Detect which cell encompasses the target text, then output its (X, Y) center coordinate. 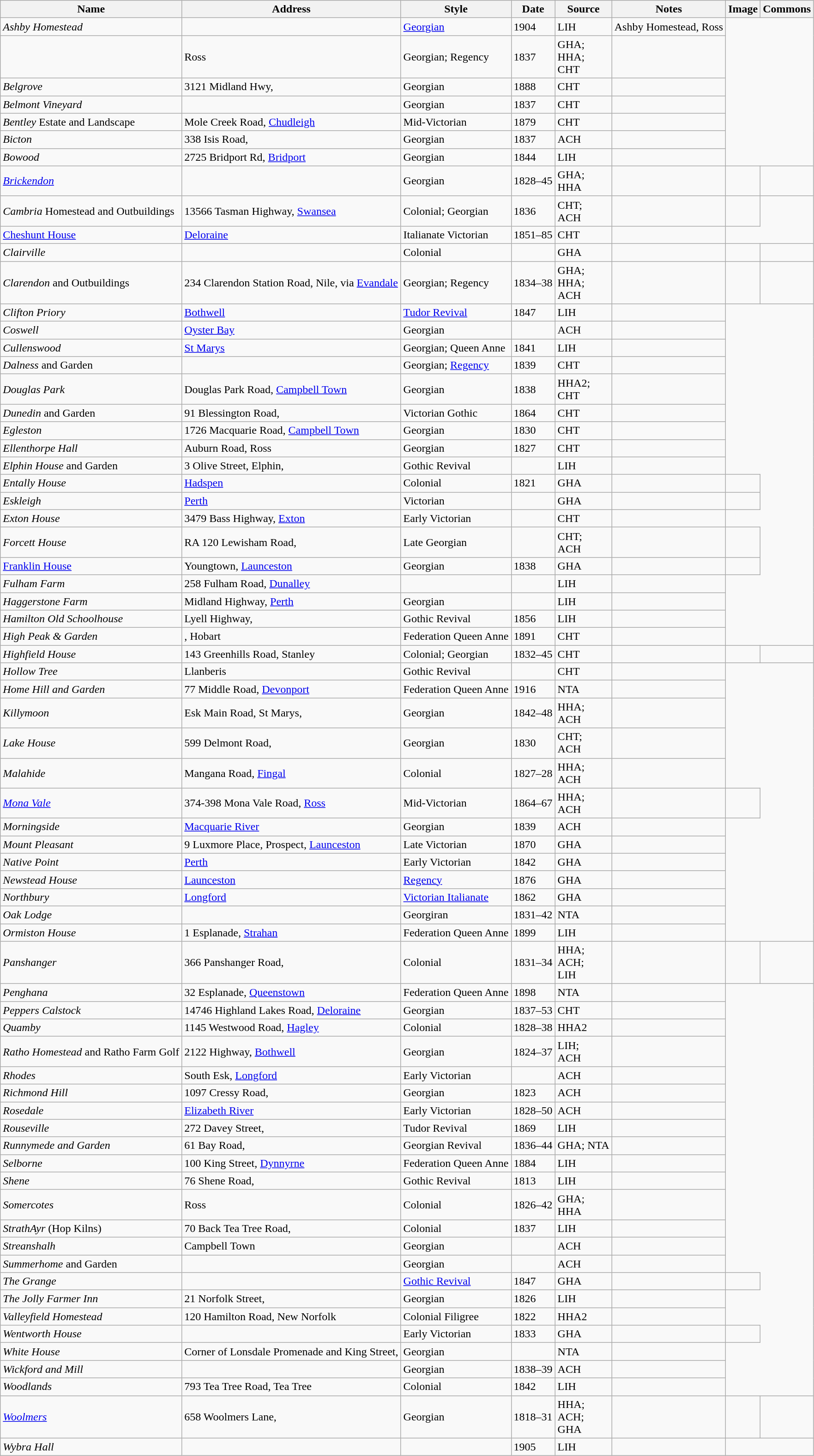
The Jolly Farmer Inn (91, 1299)
Lyell Highway, (291, 619)
1726 Macquarie Road, Campbell Town (291, 431)
Exton House (91, 518)
1828–50 (533, 1110)
HHA;ACH;LIH (584, 963)
1870 (533, 844)
Cullenswood (91, 348)
Panshanger (91, 963)
Belgrove (91, 87)
Killymoon (91, 713)
Macquarie River (291, 827)
Wickford and Mill (91, 1369)
Douglas Park Road, Campbell Town (291, 389)
Launceston (291, 880)
1832–45 (533, 654)
Franklin House (91, 566)
Italianate Victorian (456, 235)
Mona Vale (91, 803)
Georgian Revival (456, 1146)
1824–37 (533, 1051)
374-398 Mona Vale Road, Ross (291, 803)
Late Georgian (456, 542)
Late Victorian (456, 844)
Newstead House (91, 880)
Clifton Priory (91, 313)
366 Panshanger Road, (291, 963)
1813 (533, 1181)
Image (743, 9)
1836 (533, 211)
GHA;HHA;CHT (584, 57)
1891 (533, 637)
Bothwell (291, 313)
Summerhome and Garden (91, 1263)
1869 (533, 1128)
1884 (533, 1163)
Commons (787, 9)
9 Luxmore Place, Prospect, Launceston (291, 844)
120 Hamilton Road, New Norfolk (291, 1316)
32 Esplanade, Queenstown (291, 993)
Auburn Road, Ross (291, 448)
Egleston (91, 431)
Malahide (91, 773)
1831–42 (533, 915)
2725 Bridport Rd, Bridport (291, 157)
Douglas Park (91, 389)
Northbury (91, 897)
1841 (533, 348)
Notes (669, 9)
Rhodes (91, 1075)
1831–34 (533, 963)
Ashby Homestead, Ross (669, 27)
1879 (533, 122)
1844 (533, 157)
Mangana Road, Fingal (291, 773)
Morningside (91, 827)
Lake House (91, 743)
234 Clarendon Station Road, Nile, via Evandale (291, 283)
1904 (533, 27)
Peppers Calstock (91, 1010)
Ellenthorpe Hall (91, 448)
St Marys (291, 348)
Oyster Bay (291, 330)
1833 (533, 1334)
Hadspen (291, 483)
1898 (533, 993)
1916 (533, 689)
The Grange (91, 1281)
Dunedin and Garden (91, 413)
258 Fulham Road, Dunalley (291, 583)
StrathAyr (Hop Kilns) (91, 1228)
1828–38 (533, 1028)
599 Delmont Road, (291, 743)
Clairville (91, 252)
1822 (533, 1316)
RA 120 Lewisham Road, (291, 542)
Address (291, 9)
Woolmers (91, 1417)
Mount Pleasant (91, 844)
Haggerstone Farm (91, 601)
Penghana (91, 993)
Esk Main Road, St Marys, (291, 713)
Youngtown, Launceston (291, 566)
70 Back Tea Tree Road, (291, 1228)
High Peak & Garden (91, 637)
Native Point (91, 862)
Date (533, 9)
Deloraine (291, 235)
Clarendon and Outbuildings (91, 283)
77 Middle Road, Devonport (291, 689)
Hollow Tree (91, 672)
Dalness and Garden (91, 365)
Name (91, 9)
Mole Creek Road, Chudleigh (291, 122)
Corner of Lonsdale Promenade and King Street, (291, 1352)
Llanberis (291, 672)
1876 (533, 880)
Longford (291, 897)
Cheshunt House (91, 235)
1851–85 (533, 235)
61 Bay Road, (291, 1146)
Elizabeth River (291, 1110)
21 Norfolk Street, (291, 1299)
Georgiran (456, 915)
1834–38 (533, 283)
Source (584, 9)
Ormiston House (91, 933)
1864 (533, 413)
HHA;ACH;GHA (584, 1417)
Forcett House (91, 542)
13566 Tasman Highway, Swansea (291, 211)
Coswell (91, 330)
1838–39 (533, 1369)
91 Blessington Road, (291, 413)
1827 (533, 448)
Colonial Filigree (456, 1316)
Bentley Estate and Landscape (91, 122)
Victorian Italianate (456, 897)
Belmont Vineyard (91, 104)
Highfield House (91, 654)
1836–44 (533, 1146)
HHA2;CHT (584, 389)
1823 (533, 1093)
Bowood (91, 157)
Somercotes (91, 1205)
1905 (533, 1447)
76 Shene Road, (291, 1181)
1828–45 (533, 181)
Bicton (91, 140)
1888 (533, 87)
1899 (533, 933)
1 Esplanade, Strahan (291, 933)
Elphin House and Garden (91, 466)
Midland Highway, Perth (291, 601)
3479 Bass Highway, Exton (291, 518)
1097 Cressy Road, (291, 1093)
South Esk, Longford (291, 1075)
Home Hill and Garden (91, 689)
Wybra Hall (91, 1447)
Fulham Farm (91, 583)
GHA; NTA (584, 1146)
Rouseville (91, 1128)
100 King Street, Dynnyrne (291, 1163)
1864–67 (533, 803)
Streanshalh (91, 1246)
, Hobart (291, 637)
Brickendon (91, 181)
1842–48 (533, 713)
1837–53 (533, 1010)
Quamby (91, 1028)
Victorian Gothic (456, 413)
White House (91, 1352)
Wentworth House (91, 1334)
Campbell Town (291, 1246)
Hamilton Old Schoolhouse (91, 619)
1862 (533, 897)
14746 Highland Lakes Road, Deloraine (291, 1010)
658 Woolmers Lane, (291, 1417)
Woodlands (91, 1387)
338 Isis Road, (291, 140)
Selborne (91, 1163)
Entally House (91, 483)
Rosedale (91, 1110)
Regency (456, 880)
3 Olive Street, Elphin, (291, 466)
1856 (533, 619)
Style (456, 9)
3121 Midland Hwy, (291, 87)
793 Tea Tree Road, Tea Tree (291, 1387)
Ashby Homestead (91, 27)
1826–42 (533, 1205)
1826 (533, 1299)
1821 (533, 483)
Eskleigh (91, 501)
Victorian (456, 501)
LIH;ACH (584, 1051)
GHA;HHA;ACH (584, 283)
1818–31 (533, 1417)
Valleyfield Homestead (91, 1316)
Runnymede and Garden (91, 1146)
1827–28 (533, 773)
Ratho Homestead and Ratho Farm Golf (91, 1051)
Richmond Hill (91, 1093)
Cambria Homestead and Outbuildings (91, 211)
Shene (91, 1181)
2122 Highway, Bothwell (291, 1051)
Oak Lodge (91, 915)
Georgian; Queen Anne (456, 348)
272 Davey Street, (291, 1128)
1145 Westwood Road, Hagley (291, 1028)
143 Greenhills Road, Stanley (291, 654)
